Find where the given text appears and provide that cell's center as [X, Y] coordinate. 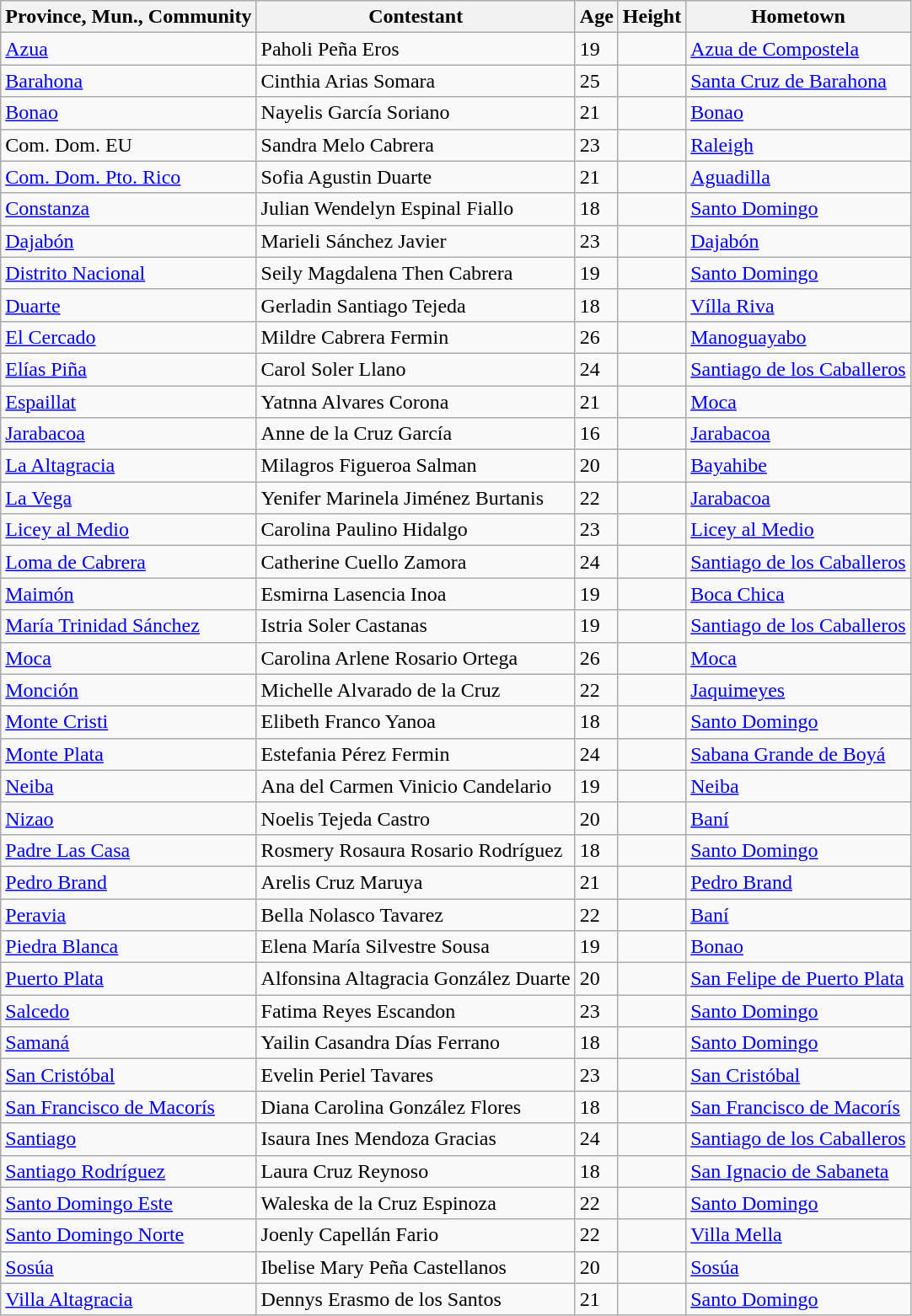
Monte Cristi [128, 722]
Jaquimeyes [798, 690]
Duarte [128, 305]
Nizao [128, 818]
Elías Piña [128, 369]
Vílla Riva [798, 305]
Azua [128, 49]
Ana del Carmen Vinicio Candelario [416, 786]
Santo Domingo Este [128, 1203]
Padre Las Casa [128, 850]
Sabana Grande de Boyá [798, 754]
Estefania Pérez Fermin [416, 754]
Barahona [128, 81]
Milagros Figueroa Salman [416, 466]
Ibelise Mary Peña Castellanos [416, 1267]
Contestant [416, 17]
Istria Soler Castanas [416, 626]
Constanza [128, 209]
Boca Chica [798, 594]
Com. Dom. Pto. Rico [128, 177]
Santiago Rodríguez [128, 1171]
Sofia Agustin Duarte [416, 177]
Julian Wendelyn Espinal Fiallo [416, 209]
San Felipe de Puerto Plata [798, 979]
Yenifer Marinela Jiménez Burtanis [416, 498]
Seily Magdalena Then Cabrera [416, 273]
Michelle Alvarado de la Cruz [416, 690]
Aguadilla [798, 177]
Carolina Paulino Hidalgo [416, 530]
Yatnna Alvares Corona [416, 402]
Noelis Tejeda Castro [416, 818]
Rosmery Rosaura Rosario Rodríguez [416, 850]
Bella Nolasco Tavarez [416, 914]
María Trinidad Sánchez [128, 626]
Espaillat [128, 402]
Nayelis García Soriano [416, 113]
Carol Soler Llano [416, 369]
Carolina Arlene Rosario Ortega [416, 658]
Raleigh [798, 145]
Monción [128, 690]
Loma de Cabrera [128, 562]
El Cercado [128, 337]
Com. Dom. EU [128, 145]
25 [597, 81]
Paholi Peña Eros [416, 49]
La Vega [128, 498]
Samaná [128, 1043]
Villa Altagracia [128, 1299]
Height [652, 17]
Fatima Reyes Escandon [416, 1011]
Elibeth Franco Yanoa [416, 722]
Piedra Blanca [128, 947]
Azua de Compostela [798, 49]
16 [597, 434]
Salcedo [128, 1011]
Gerladin Santiago Tejeda [416, 305]
Laura Cruz Reynoso [416, 1171]
Maimón [128, 594]
Puerto Plata [128, 979]
Diana Carolina González Flores [416, 1107]
Isaura Ines Mendoza Gracias [416, 1139]
Cinthia Arias Somara [416, 81]
Hometown [798, 17]
Villa Mella [798, 1235]
Yailin Casandra Días Ferrano [416, 1043]
Province, Mun., Community [128, 17]
Elena María Silvestre Sousa [416, 947]
Sandra Melo Cabrera [416, 145]
Distrito Nacional [128, 273]
Catherine Cuello Zamora [416, 562]
Santa Cruz de Barahona [798, 81]
Mildre Cabrera Fermin [416, 337]
Santiago [128, 1139]
Evelin Periel Tavares [416, 1075]
Monte Plata [128, 754]
Santo Domingo Norte [128, 1235]
Manoguayabo [798, 337]
Arelis Cruz Maruya [416, 882]
La Altagracia [128, 466]
Joenly Capellán Fario [416, 1235]
Esmirna Lasencia Inoa [416, 594]
Dennys Erasmo de los Santos [416, 1299]
Bayahibe [798, 466]
Waleska de la Cruz Espinoza [416, 1203]
Anne de la Cruz García [416, 434]
Marieli Sánchez Javier [416, 241]
Age [597, 17]
Peravia [128, 914]
Alfonsina Altagracia González Duarte [416, 979]
San Ignacio de Sabaneta [798, 1171]
